Capture the cell that displays the provided text and extract its [x, y] central coordinate. 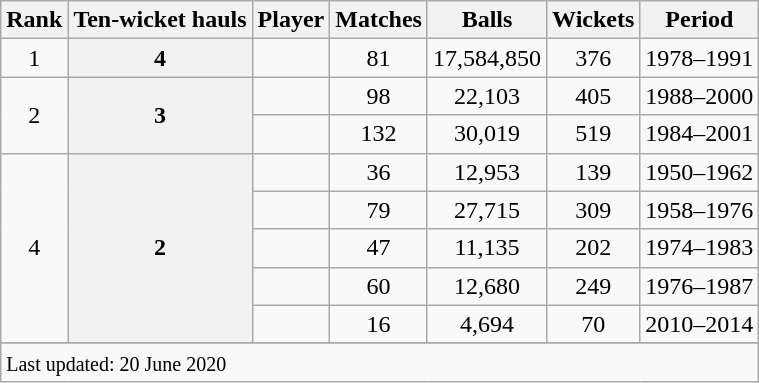
Player [291, 20]
139 [594, 172]
309 [594, 210]
Period [700, 20]
16 [379, 324]
47 [379, 248]
405 [594, 96]
3 [160, 115]
30,019 [486, 134]
60 [379, 286]
132 [379, 134]
519 [594, 134]
249 [594, 286]
12,680 [486, 286]
Ten-wicket hauls [160, 20]
Wickets [594, 20]
Balls [486, 20]
4,694 [486, 324]
1984–2001 [700, 134]
27,715 [486, 210]
22,103 [486, 96]
12,953 [486, 172]
1958–1976 [700, 210]
Last updated: 20 June 2020 [380, 362]
79 [379, 210]
17,584,850 [486, 58]
1974–1983 [700, 248]
376 [594, 58]
70 [594, 324]
Rank [34, 20]
202 [594, 248]
Matches [379, 20]
11,135 [486, 248]
36 [379, 172]
1978–1991 [700, 58]
2010–2014 [700, 324]
1 [34, 58]
1976–1987 [700, 286]
1988–2000 [700, 96]
98 [379, 96]
81 [379, 58]
1950–1962 [700, 172]
